Detect which cell encompasses the target text, then output its (X, Y) center coordinate. 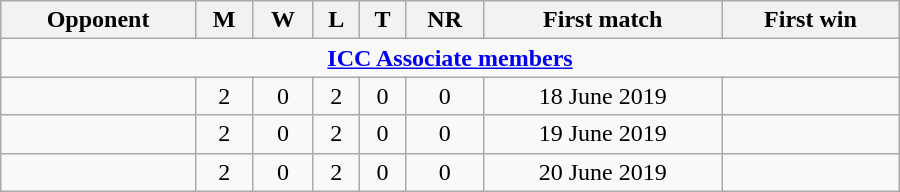
18 June 2019 (603, 96)
19 June 2019 (603, 134)
NR (445, 20)
T (382, 20)
ICC Associate members (450, 58)
L (336, 20)
M (224, 20)
First win (811, 20)
Opponent (98, 20)
20 June 2019 (603, 172)
First match (603, 20)
W (283, 20)
